Provide the (x, y) coordinate of the cell's center where the given text is located.  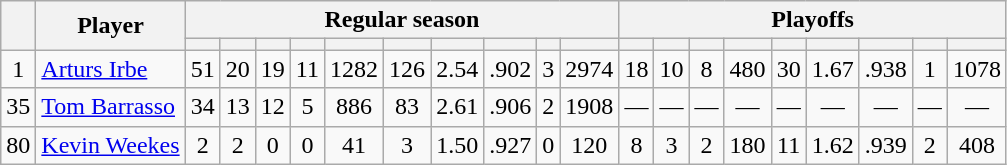
.906 (510, 107)
Tom Barrasso (110, 107)
30 (788, 69)
886 (354, 107)
1282 (354, 69)
35 (18, 107)
19 (272, 69)
1.50 (458, 145)
51 (202, 69)
2974 (590, 69)
Playoffs (813, 20)
1078 (976, 69)
120 (590, 145)
408 (976, 145)
126 (408, 69)
Player (110, 26)
1.67 (832, 69)
1908 (590, 107)
13 (238, 107)
Regular season (402, 20)
2.54 (458, 69)
2.61 (458, 107)
Kevin Weekes (110, 145)
18 (636, 69)
80 (18, 145)
.938 (886, 69)
41 (354, 145)
34 (202, 107)
480 (748, 69)
20 (238, 69)
10 (672, 69)
5 (307, 107)
Arturs Irbe (110, 69)
1.62 (832, 145)
.902 (510, 69)
180 (748, 145)
83 (408, 107)
.939 (886, 145)
12 (272, 107)
.927 (510, 145)
